Identify which cell holds the provided text, then report its (x, y) central coordinate. 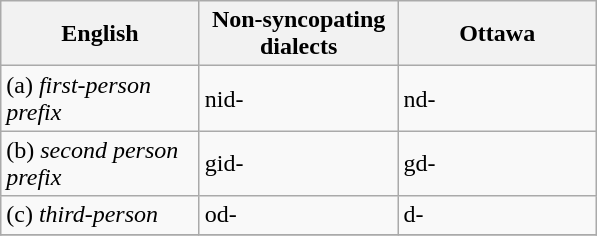
Ottawa (498, 34)
(b) second person prefix (100, 164)
gid- (298, 164)
English (100, 34)
gd- (498, 164)
nid- (298, 98)
(a) first-person prefix (100, 98)
nd- (498, 98)
Non-syncopating dialects (298, 34)
(c) third-person (100, 215)
od- (298, 215)
d- (498, 215)
